Search for the cell housing the specified text and yield its (X, Y) center coordinate. 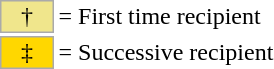
† (27, 16)
‡ (27, 52)
